Output the [X, Y] coordinate of the center of the cell containing the given text.  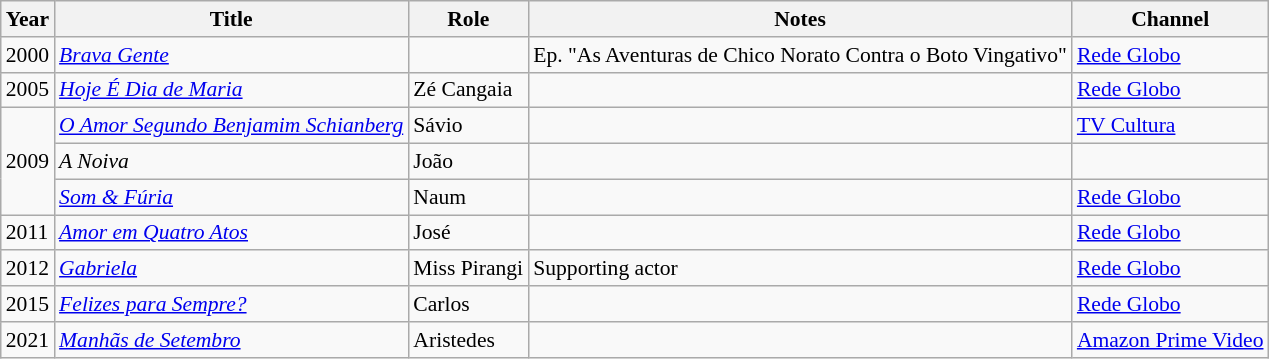
Amazon Prime Video [1170, 340]
Brava Gente [231, 55]
2015 [28, 304]
Carlos [468, 304]
Aristedes [468, 340]
Year [28, 19]
Manhãs de Setembro [231, 340]
2000 [28, 55]
2009 [28, 162]
Supporting actor [800, 269]
Gabriela [231, 269]
Amor em Quatro Atos [231, 233]
Naum [468, 197]
Title [231, 19]
2012 [28, 269]
2005 [28, 90]
Hoje É Dia de Maria [231, 90]
Miss Pirangi [468, 269]
Felizes para Sempre? [231, 304]
Ep. "As Aventuras de Chico Norato Contra o Boto Vingativo" [800, 55]
2021 [28, 340]
Notes [800, 19]
Sávio [468, 126]
O Amor Segundo Benjamim Schianberg [231, 126]
Channel [1170, 19]
Som & Fúria [231, 197]
2011 [28, 233]
José [468, 233]
A Noiva [231, 162]
TV Cultura [1170, 126]
Zé Cangaia [468, 90]
Role [468, 19]
João [468, 162]
